Extract the [x, y] coordinate from the center of the cell holding the provided text.  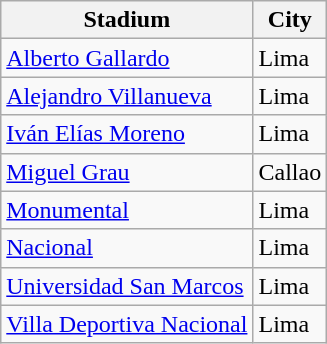
City [290, 20]
Alejandro Villanueva [127, 96]
Callao [290, 172]
Miguel Grau [127, 172]
Monumental [127, 210]
Villa Deportiva Nacional [127, 324]
Nacional [127, 248]
Universidad San Marcos [127, 286]
Iván Elías Moreno [127, 134]
Stadium [127, 20]
Alberto Gallardo [127, 58]
